Search for the cell housing the specified text and yield its (x, y) center coordinate. 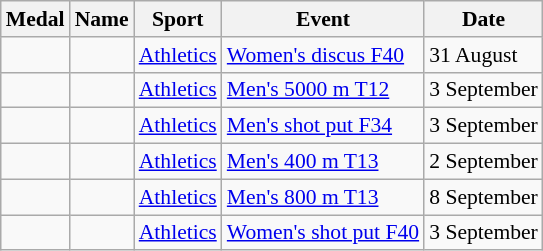
Women's discus F40 (323, 55)
Men's 400 m T13 (323, 162)
2 September (484, 162)
Event (323, 19)
Men's 800 m T13 (323, 197)
8 September (484, 197)
Men's 5000 m T12 (323, 90)
Women's shot put F40 (323, 233)
Date (484, 19)
Men's shot put F34 (323, 126)
31 August (484, 55)
Sport (178, 19)
Medal (36, 19)
Name (102, 19)
